Locate the cell with the specified text and output its [X, Y] center coordinate. 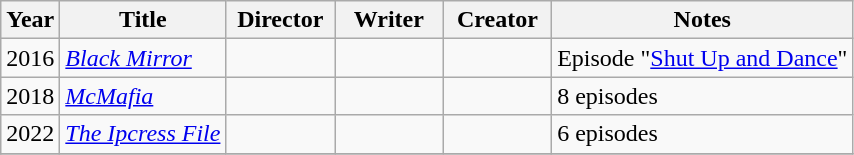
The Ipcress File [143, 134]
Writer [390, 20]
Episode "Shut Up and Dance" [702, 58]
Director [280, 20]
Year [30, 20]
2022 [30, 134]
McMafia [143, 96]
6 episodes [702, 134]
Title [143, 20]
Notes [702, 20]
2016 [30, 58]
Creator [498, 20]
8 episodes [702, 96]
Black Mirror [143, 58]
2018 [30, 96]
